Locate the cell with the specified text and output its [x, y] center coordinate. 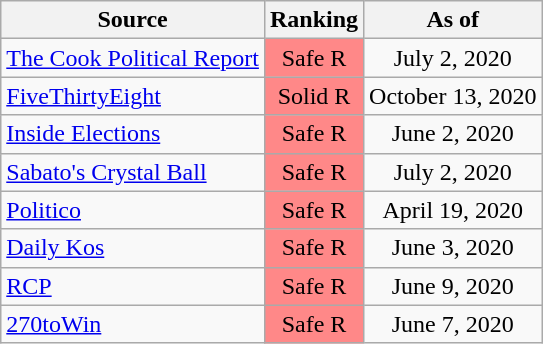
Solid R [314, 96]
June 9, 2020 [453, 286]
Sabato's Crystal Ball [133, 172]
June 7, 2020 [453, 324]
Source [133, 20]
As of [453, 20]
June 3, 2020 [453, 248]
April 19, 2020 [453, 210]
June 2, 2020 [453, 134]
RCP [133, 286]
October 13, 2020 [453, 96]
FiveThirtyEight [133, 96]
Inside Elections [133, 134]
Ranking [314, 20]
The Cook Political Report [133, 58]
270toWin [133, 324]
Daily Kos [133, 248]
Politico [133, 210]
